Locate the cell with the specified text and output its [X, Y] center coordinate. 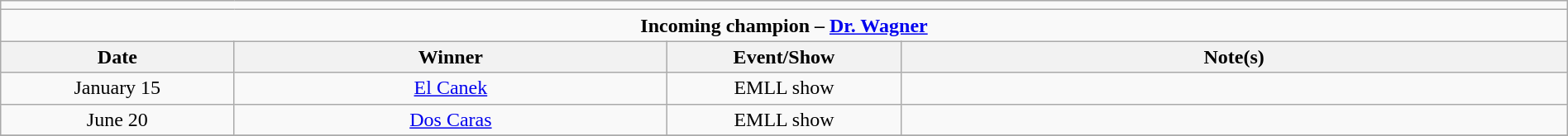
Dos Caras [451, 120]
January 15 [117, 88]
El Canek [451, 88]
June 20 [117, 120]
Date [117, 57]
Incoming champion – Dr. Wagner [784, 26]
Event/Show [784, 57]
Note(s) [1234, 57]
Winner [451, 57]
